For the text-containing cell, return its midpoint in (x, y) coordinate format. 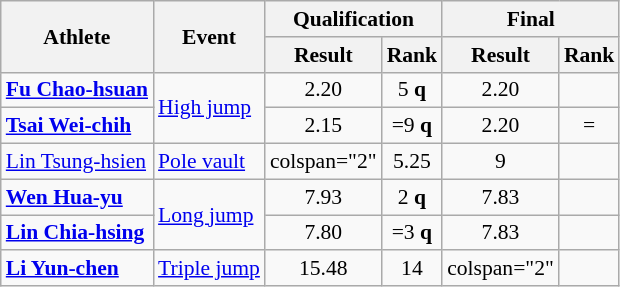
Tsai Wei-chih (77, 126)
15.48 (324, 269)
Lin Chia-hsing (77, 233)
Li Yun-chen (77, 269)
9 (500, 162)
= (590, 126)
Qualification (354, 19)
5 q (412, 90)
Event (209, 36)
Lin Tsung-hsien (77, 162)
2.15 (324, 126)
=3 q (412, 233)
Long jump (209, 214)
Fu Chao-hsuan (77, 90)
Final (530, 19)
Pole vault (209, 162)
14 (412, 269)
2 q (412, 197)
=9 q (412, 126)
High jump (209, 108)
7.80 (324, 233)
5.25 (412, 162)
Triple jump (209, 269)
7.93 (324, 197)
Wen Hua-yu (77, 197)
Athlete (77, 36)
